Identify which cell holds the provided text, then report its (X, Y) central coordinate. 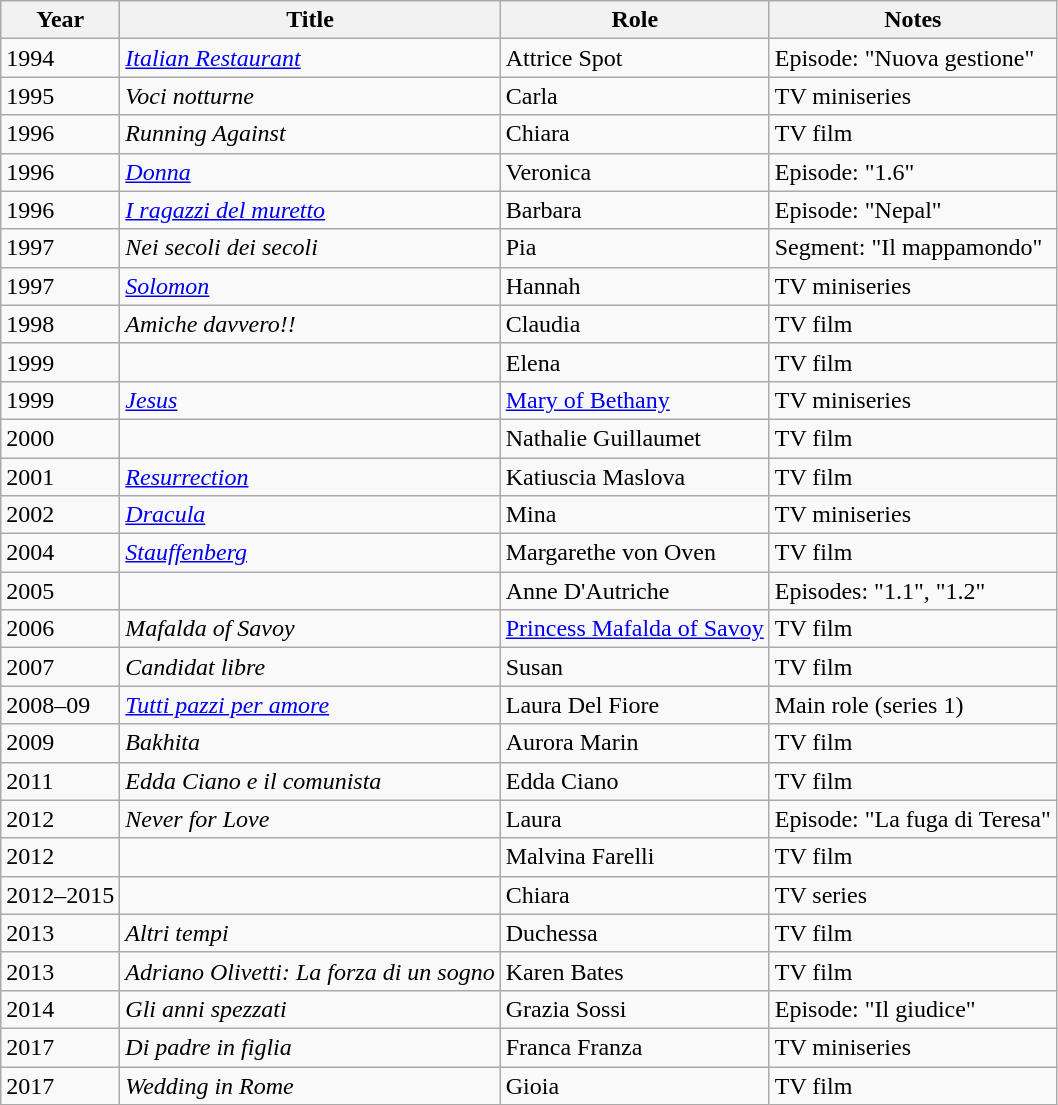
I ragazzi del muretto (310, 210)
Nathalie Guillaumet (634, 438)
2009 (60, 743)
2000 (60, 438)
Margarethe von Oven (634, 553)
Wedding in Rome (310, 1085)
Elena (634, 362)
Amiche davvero!! (310, 324)
1998 (60, 324)
Never for Love (310, 819)
Main role (series 1) (912, 705)
Franca Franza (634, 1047)
TV series (912, 895)
Duchessa (634, 933)
Grazia Sossi (634, 1009)
2001 (60, 477)
Episode: "Nuova gestione" (912, 58)
Susan (634, 667)
Stauffenberg (310, 553)
Edda Ciano e il comunista (310, 781)
Episode: "La fuga di Teresa" (912, 819)
Adriano Olivetti: La forza di un sogno (310, 971)
Italian Restaurant (310, 58)
Gioia (634, 1085)
Barbara (634, 210)
Tutti pazzi per amore (310, 705)
2006 (60, 629)
Aurora Marin (634, 743)
2005 (60, 591)
Jesus (310, 400)
Gli anni spezzati (310, 1009)
Pia (634, 248)
Episode: "Nepal" (912, 210)
Segment: "Il mappamondo" (912, 248)
Katiuscia Maslova (634, 477)
Claudia (634, 324)
Bakhita (310, 743)
Mafalda of Savoy (310, 629)
Mina (634, 515)
Veronica (634, 172)
Episodes: "1.1", "1.2" (912, 591)
Di padre in figlia (310, 1047)
Attrice Spot (634, 58)
2014 (60, 1009)
Laura Del Fiore (634, 705)
Title (310, 20)
2002 (60, 515)
2007 (60, 667)
1994 (60, 58)
Year (60, 20)
Hannah (634, 286)
2011 (60, 781)
Edda Ciano (634, 781)
Notes (912, 20)
Resurrection (310, 477)
Running Against (310, 134)
Dracula (310, 515)
Laura (634, 819)
Solomon (310, 286)
Episode: "1.6" (912, 172)
Carla (634, 96)
Donna (310, 172)
Altri tempi (310, 933)
2004 (60, 553)
Voci notturne (310, 96)
Princess Mafalda of Savoy (634, 629)
Mary of Bethany (634, 400)
Nei secoli dei secoli (310, 248)
2008–09 (60, 705)
Karen Bates (634, 971)
Role (634, 20)
Anne D'Autriche (634, 591)
1995 (60, 96)
Episode: "Il giudice" (912, 1009)
Malvina Farelli (634, 857)
2012–2015 (60, 895)
Candidat libre (310, 667)
